Return [X, Y] of the center of cell containing provided text 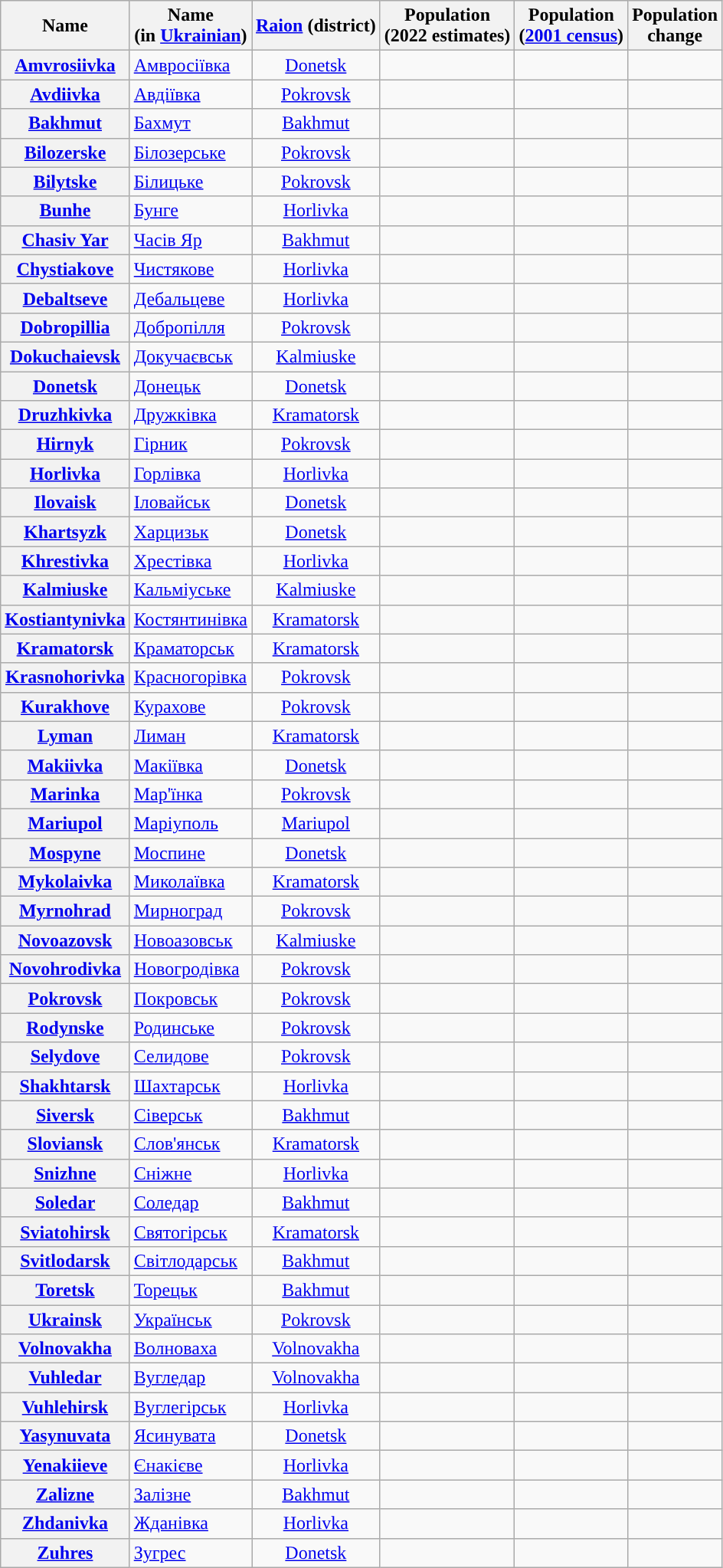
Name(in Ukrainian) [190, 26]
Soledar [65, 1202]
Chasiv Yar [65, 240]
Makiivka [65, 765]
Toretsk [65, 1290]
Жданівка [190, 1524]
Соледар [190, 1202]
Амвросіївка [190, 65]
Bilytske [65, 182]
Populationchange [676, 26]
Вуглегірськ [190, 1407]
Lyman [65, 736]
Добропілля [190, 327]
Дебальцеве [190, 298]
Шахтарськ [190, 1086]
Покровськ [190, 999]
Дружківка [190, 415]
Маріуполь [190, 823]
Zuhres [65, 1553]
Zhdanivka [65, 1524]
Макіївка [190, 765]
Marinka [65, 794]
Shakhtarsk [65, 1086]
Ukrainsk [65, 1319]
Красногорівка [190, 677]
Avdiivka [65, 94]
Yasynuvata [65, 1436]
Новогродівка [190, 969]
Зугрес [190, 1553]
Сніжне [190, 1173]
Кальміуське [190, 590]
Name [65, 26]
Горлівка [190, 474]
Sloviansk [65, 1144]
Миколаївка [190, 882]
Mospyne [65, 853]
Siversk [65, 1115]
Бахмут [190, 123]
Hirnyk [65, 444]
Population(2022 estimates) [447, 26]
Druzhkivka [65, 415]
Chystiakove [65, 269]
Сіверськ [190, 1115]
Донецьк [190, 385]
Бунге [190, 211]
Kostiantynivka [65, 619]
Часів Яр [190, 240]
Вугледар [190, 1378]
Kurakhove [65, 707]
Bunhe [65, 211]
Українськ [190, 1319]
Хрестівка [190, 561]
Amvrosiivka [65, 65]
Іловайськ [190, 503]
Харцизьк [190, 532]
Krasnohorivka [65, 677]
Raion (district) [316, 26]
Khartsyzk [65, 532]
Sviatohirsk [65, 1232]
Залізне [190, 1494]
Мар'їнка [190, 794]
Білозерське [190, 153]
Моспине [190, 853]
Докучаєвськ [190, 356]
Ilovaisk [65, 503]
Білицьке [190, 182]
Debaltseve [65, 298]
Родинське [190, 1028]
Новоазовськ [190, 940]
Zalizne [65, 1494]
Selydove [65, 1057]
Khrestivka [65, 561]
Лиман [190, 736]
Слов'янськ [190, 1144]
Myrnohrad [65, 911]
Dobropillia [65, 327]
Волноваха [190, 1349]
Snizhne [65, 1173]
Мирноград [190, 911]
Bilozerske [65, 153]
Гірник [190, 444]
Світлодарськ [190, 1261]
Торецьк [190, 1290]
Mykolaivka [65, 882]
Novoazovsk [65, 940]
Краматорськ [190, 648]
Population(2001 census) [571, 26]
Чистякове [190, 269]
Dokuchaievsk [65, 356]
Svitlodarsk [65, 1261]
Novohrodivka [65, 969]
Єнакієве [190, 1465]
Vuhlehirsk [65, 1407]
Курахове [190, 707]
Костянтинівка [190, 619]
Rodynske [65, 1028]
Yenakiieve [65, 1465]
Святогірськ [190, 1232]
Ясинувата [190, 1436]
Vuhledar [65, 1378]
Селидове [190, 1057]
Авдіївка [190, 94]
